Return (x, y) of the center of cell containing provided text 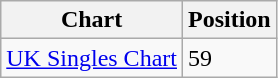
Chart (92, 20)
Position (229, 20)
UK Singles Chart (92, 58)
59 (229, 58)
